Capture the cell that displays the provided text and extract its [X, Y] central coordinate. 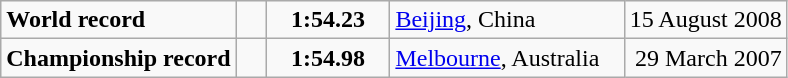
15 August 2008 [706, 20]
Beijing, China [507, 20]
1:54.23 [328, 20]
World record [118, 20]
29 March 2007 [706, 58]
Melbourne, Australia [507, 58]
1:54.98 [328, 58]
Championship record [118, 58]
